Scan for the cell matching the given text and deliver its (x, y) coordinate at center. 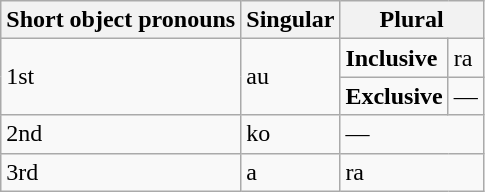
a (290, 172)
Plural (412, 20)
Inclusive (394, 58)
3rd (121, 172)
ko (290, 134)
Exclusive (394, 96)
Short object pronouns (121, 20)
1st (121, 77)
2nd (121, 134)
au (290, 77)
Singular (290, 20)
